Extract the [x, y] coordinate from the center of the cell holding the provided text.  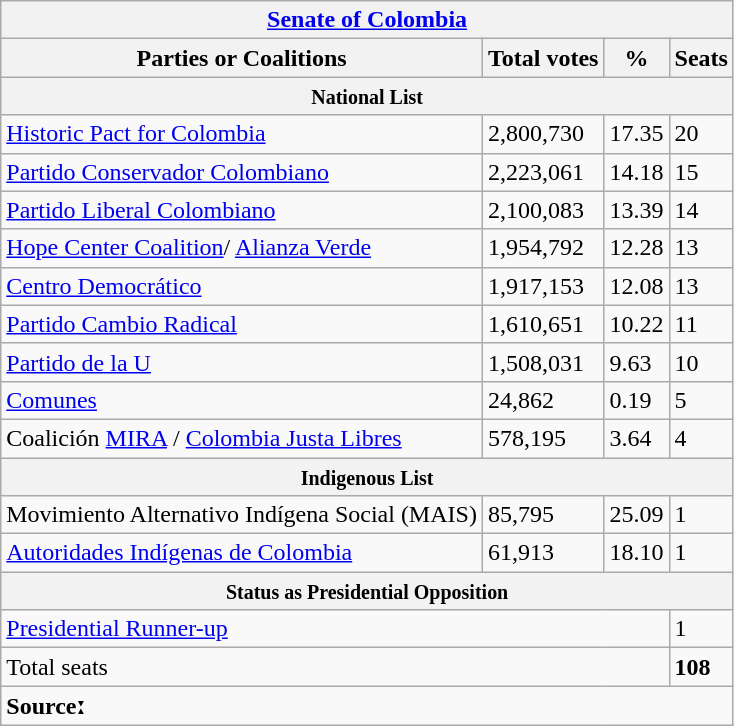
578,195 [543, 438]
Coalición MIRA / Colombia Justa Libres [242, 438]
Autoridades Indígenas de Colombia [242, 553]
5 [701, 400]
Partido Conservador Colombiano [242, 172]
Senate of Colombia [368, 20]
National List [368, 96]
18.10 [636, 553]
Total votes [543, 58]
Total seats [335, 667]
Sourceː [368, 706]
10.22 [636, 324]
10 [701, 362]
9.63 [636, 362]
Partido de la U [242, 362]
Historic Pact for Colombia [242, 134]
1,508,031 [543, 362]
Presidential Runner-up [335, 629]
2,100,083 [543, 210]
Status as Presidential Opposition [368, 591]
Seats [701, 58]
2,223,061 [543, 172]
2,800,730 [543, 134]
85,795 [543, 515]
1,954,792 [543, 248]
14.18 [636, 172]
12.08 [636, 286]
Parties or Coalitions [242, 58]
Indigenous List [368, 477]
0.19 [636, 400]
108 [701, 667]
15 [701, 172]
17.35 [636, 134]
Partido Liberal Colombiano [242, 210]
Partido Cambio Radical [242, 324]
24,862 [543, 400]
20 [701, 134]
3.64 [636, 438]
14 [701, 210]
4 [701, 438]
13.39 [636, 210]
% [636, 58]
1,917,153 [543, 286]
Hope Center Coalition/ Alianza Verde [242, 248]
61,913 [543, 553]
25.09 [636, 515]
Centro Democrático [242, 286]
Comunes [242, 400]
1,610,651 [543, 324]
12.28 [636, 248]
11 [701, 324]
Movimiento Alternativo Indígena Social (MAIS) [242, 515]
